Locate the cell with the specified text and output its [x, y] center coordinate. 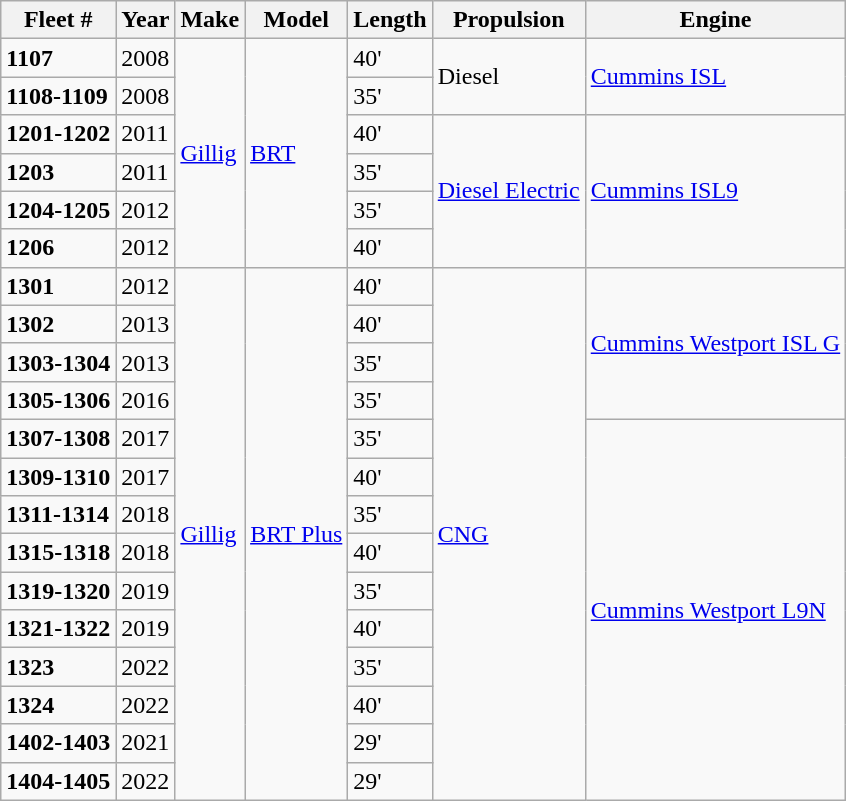
Cummins ISL [715, 77]
1315-1318 [58, 553]
1305-1306 [58, 400]
BRT Plus [296, 534]
CNG [508, 534]
1107 [58, 58]
1311-1314 [58, 515]
Make [210, 20]
1402-1403 [58, 743]
1204-1205 [58, 210]
1206 [58, 248]
1108-1109 [58, 96]
Fleet # [58, 20]
1404-1405 [58, 781]
1309-1310 [58, 477]
Cummins ISL9 [715, 191]
1302 [58, 324]
Year [146, 20]
1301 [58, 286]
Engine [715, 20]
Propulsion [508, 20]
1323 [58, 667]
Length [390, 20]
Diesel Electric [508, 191]
1201-1202 [58, 134]
Cummins Westport ISL G [715, 343]
Cummins Westport L9N [715, 610]
2021 [146, 743]
1307-1308 [58, 438]
1321-1322 [58, 629]
Diesel [508, 77]
2016 [146, 400]
1324 [58, 705]
1319-1320 [58, 591]
1303-1304 [58, 362]
1203 [58, 172]
BRT [296, 153]
Model [296, 20]
